Scan for the cell matching the given text and deliver its (X, Y) coordinate at center. 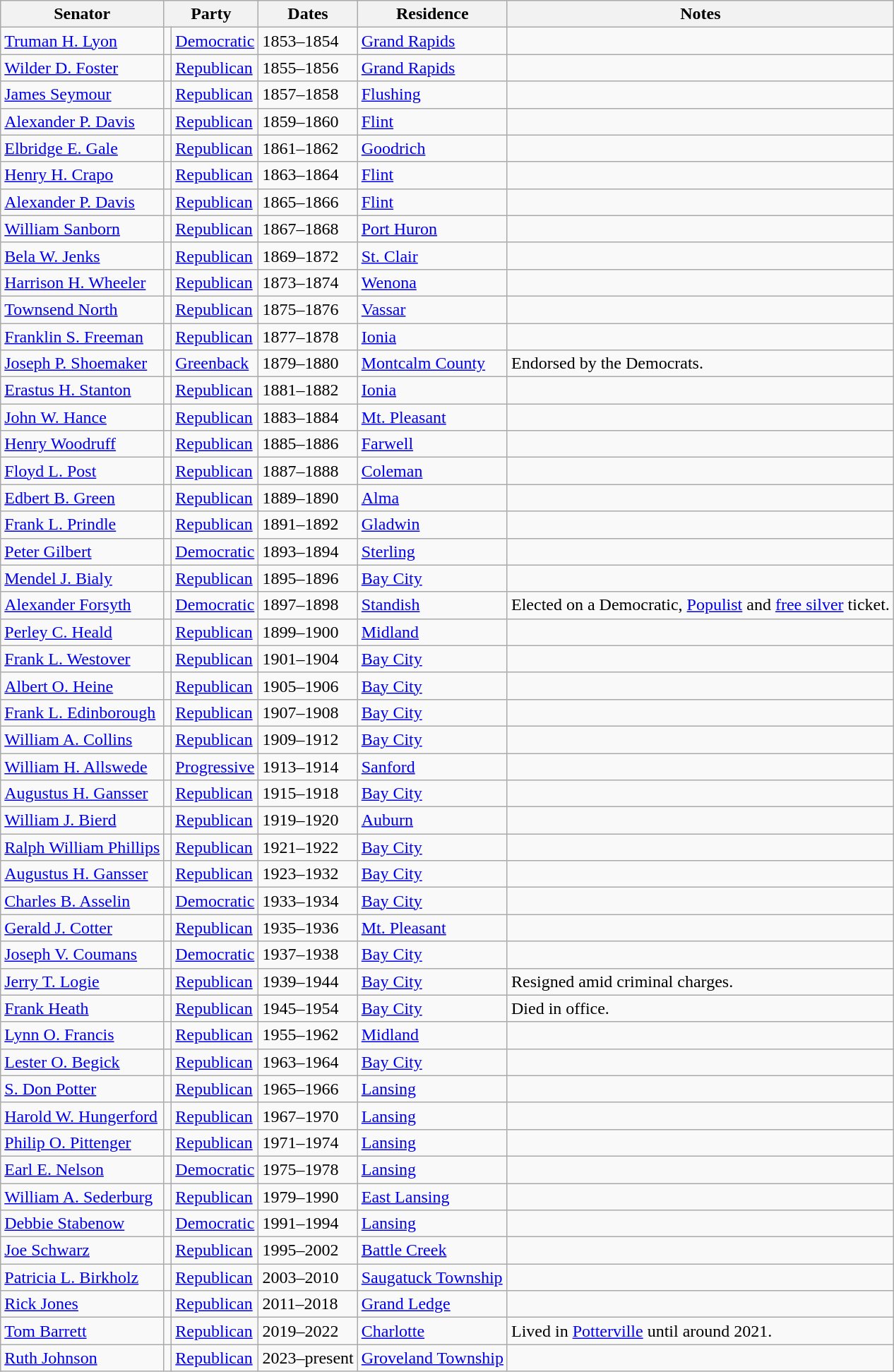
Senator (82, 14)
1861–1862 (308, 148)
Tom Barrett (82, 1331)
Edbert B. Green (82, 498)
Lived in Potterville until around 2021. (701, 1331)
Earl E. Nelson (82, 1169)
1879–1880 (308, 364)
2011–2018 (308, 1304)
1897–1898 (308, 605)
Wilder D. Foster (82, 68)
1885–1886 (308, 444)
1933–1934 (308, 901)
Charlotte (432, 1331)
S. Don Potter (82, 1089)
Bela W. Jenks (82, 256)
1995–2002 (308, 1251)
Alma (432, 498)
Montcalm County (432, 364)
Standish (432, 605)
Residence (432, 14)
Vassar (432, 309)
Flushing (432, 95)
William H. Allswede (82, 766)
1889–1890 (308, 498)
Joseph P. Shoemaker (82, 364)
1979–1990 (308, 1197)
1863–1864 (308, 175)
Philip O. Pittenger (82, 1143)
Townsend North (82, 309)
1867–1868 (308, 229)
Rick Jones (82, 1304)
Port Huron (432, 229)
1915–1918 (308, 794)
Elected on a Democratic, Populist and free silver ticket. (701, 605)
Henry H. Crapo (82, 175)
William A. Collins (82, 739)
1869–1872 (308, 256)
Party (211, 14)
Joseph V. Coumans (82, 955)
St. Clair (432, 256)
1945–1954 (308, 1008)
1919–1920 (308, 821)
Franklin S. Freeman (82, 337)
1907–1908 (308, 712)
Frank L. Prindle (82, 525)
1883–1884 (308, 417)
1881–1882 (308, 390)
Patricia L. Birkholz (82, 1277)
2023–present (308, 1358)
1935–1936 (308, 928)
1909–1912 (308, 739)
William Sanborn (82, 229)
Debbie Stabenow (82, 1224)
William A. Sederburg (82, 1197)
Coleman (432, 471)
Lynn O. Francis (82, 1035)
Groveland Township (432, 1358)
2003–2010 (308, 1277)
Peter Gilbert (82, 551)
Frank L. Edinborough (82, 712)
1891–1892 (308, 525)
Jerry T. Logie (82, 982)
1855–1856 (308, 68)
Elbridge E. Gale (82, 148)
Endorsed by the Democrats. (701, 364)
Notes (701, 14)
Ralph William Phillips (82, 847)
Died in office. (701, 1008)
1899–1900 (308, 632)
Erastus H. Stanton (82, 390)
1913–1914 (308, 766)
Frank L. Westover (82, 659)
2019–2022 (308, 1331)
William J. Bierd (82, 821)
Henry Woodruff (82, 444)
1937–1938 (308, 955)
Goodrich (432, 148)
East Lansing (432, 1197)
Alexander Forsyth (82, 605)
1875–1876 (308, 309)
1923–1932 (308, 874)
1877–1878 (308, 337)
Sterling (432, 551)
James Seymour (82, 95)
Gerald J. Cotter (82, 928)
Truman H. Lyon (82, 41)
Frank Heath (82, 1008)
John W. Hance (82, 417)
Auburn (432, 821)
1857–1858 (308, 95)
Mendel J. Bialy (82, 578)
1921–1922 (308, 847)
Battle Creek (432, 1251)
1965–1966 (308, 1089)
1905–1906 (308, 686)
1893–1894 (308, 551)
Sanford (432, 766)
1991–1994 (308, 1224)
Albert O. Heine (82, 686)
1971–1974 (308, 1143)
1853–1854 (308, 41)
Greenback (215, 364)
1859–1860 (308, 121)
Wenona (432, 282)
1967–1970 (308, 1116)
1975–1978 (308, 1169)
1895–1896 (308, 578)
Grand Ledge (432, 1304)
1887–1888 (308, 471)
Ruth Johnson (82, 1358)
Resigned amid criminal charges. (701, 982)
Harold W. Hungerford (82, 1116)
1901–1904 (308, 659)
Gladwin (432, 525)
Dates (308, 14)
Progressive (215, 766)
Joe Schwarz (82, 1251)
Saugatuck Township (432, 1277)
Charles B. Asselin (82, 901)
1939–1944 (308, 982)
Floyd L. Post (82, 471)
Harrison H. Wheeler (82, 282)
1955–1962 (308, 1035)
1873–1874 (308, 282)
Perley C. Heald (82, 632)
Lester O. Begick (82, 1062)
1963–1964 (308, 1062)
Farwell (432, 444)
1865–1866 (308, 202)
